Provide the (x, y) coordinate of the cell's center where the given text is located.  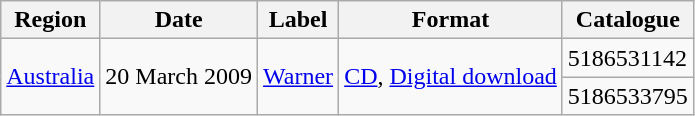
5186533795 (628, 96)
CD, Digital download (451, 77)
Catalogue (628, 20)
Region (50, 20)
Format (451, 20)
Australia (50, 77)
Label (298, 20)
Warner (298, 77)
20 March 2009 (179, 77)
5186531142 (628, 58)
Date (179, 20)
